Determine the [X, Y] coordinate at the center of the cell enclosing the given text.  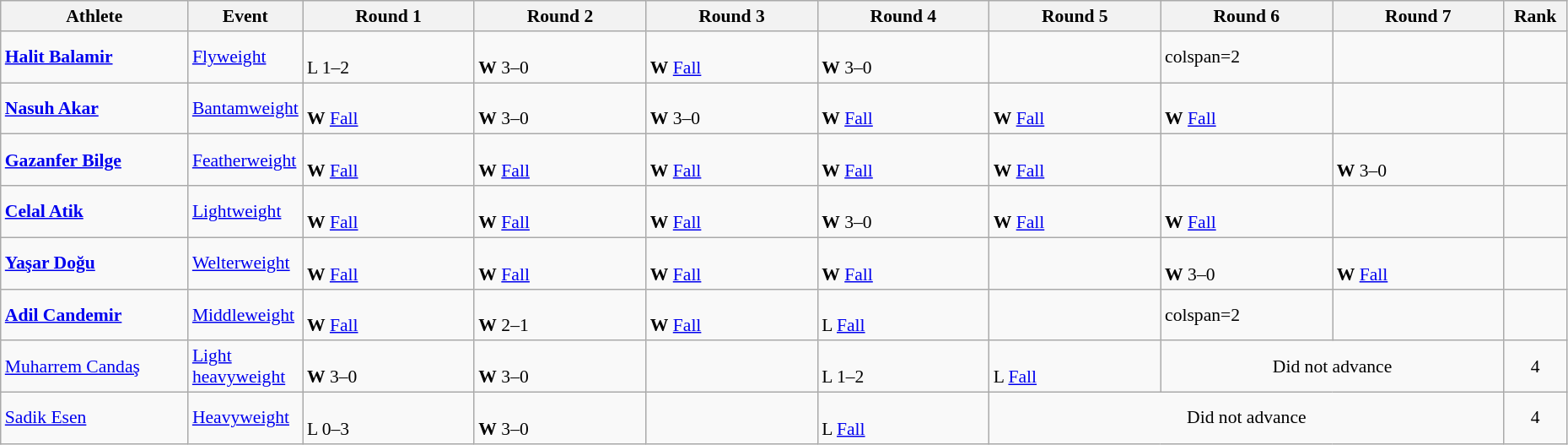
Round 2 [560, 16]
Round 4 [903, 16]
Round 7 [1419, 16]
Event [245, 16]
Bantamweight [245, 108]
Gazanfer Bilge [94, 160]
Sadik Esen [94, 419]
Round 3 [732, 16]
Athlete [94, 16]
Adil Candemir [94, 314]
Featherweight [245, 160]
Flyweight [245, 57]
Lightweight [245, 211]
Light heavyweight [245, 366]
Welterweight [245, 263]
Halit Balamir [94, 57]
W 2–1 [560, 314]
Celal Atik [94, 211]
Round 6 [1247, 16]
Muharrem Candaş [94, 366]
Round 5 [1075, 16]
Middleweight [245, 314]
Yaşar Doğu [94, 263]
Nasuh Akar [94, 108]
L 0–3 [388, 419]
Rank [1535, 16]
Round 1 [388, 16]
Heavyweight [245, 419]
